Return (X, Y) of the center of cell containing provided text 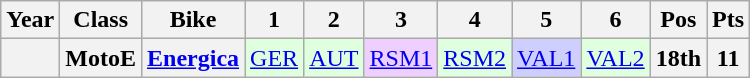
RSM2 (475, 58)
4 (475, 20)
11 (728, 58)
AUT (334, 58)
VAL1 (546, 58)
Year (30, 20)
Class (101, 20)
MotoE (101, 58)
Energica (194, 58)
2 (334, 20)
Bike (194, 20)
Pts (728, 20)
18th (678, 58)
VAL2 (616, 58)
RSM1 (401, 58)
6 (616, 20)
1 (274, 20)
3 (401, 20)
Pos (678, 20)
5 (546, 20)
GER (274, 58)
